Return [x, y] of the center of cell containing provided text 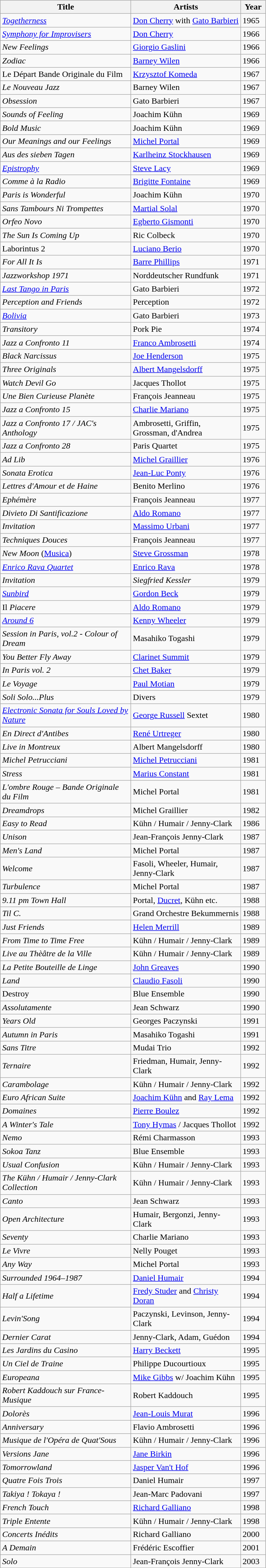
Mudai Trio [186, 1048]
Kenny Wheeler [186, 621]
Jane Birkin [186, 1454]
Robert Kaddouch [186, 1396]
Mike Gibbs w/ Joachim Kühn [186, 1377]
Sans Titre [66, 1048]
Zodiac [66, 61]
Stress [66, 774]
Joe Henderson [186, 356]
Pierre Boulez [186, 1111]
Euro African Suite [66, 1098]
Une Bien Curieuse Planète [66, 396]
Chet Baker [186, 670]
Versions Jane [66, 1454]
Years Old [66, 1021]
Techniques Douces [66, 540]
Ad Lib [66, 459]
Artists [186, 7]
Le Voyage [66, 684]
Frédéric Escoffier [186, 1548]
In Paris vol. 2 [66, 670]
New Feelings [66, 47]
1965 [253, 20]
Musique de l'Opéra de Quat'Sous [66, 1440]
Luciano Berio [186, 249]
Nelly Pouget [186, 1251]
Open Architecture [66, 1219]
Steve Grossman [186, 553]
Our Meanings and our Feelings [66, 141]
René Urtreger [186, 733]
Il Piacere [66, 607]
Robert Kaddouch sur France-Musique [66, 1396]
Giorgio Gaslini [186, 47]
Humair, Bergonzi, Jenny-Clark [186, 1219]
Live in Montreux [66, 747]
Epistrophy [66, 168]
Sunbird [66, 593]
John Greaves [186, 967]
Surrounded 1964–1987 [66, 1277]
Ambrosetti, Griffin, Grossman, d'Andrea [186, 428]
Turbulence [66, 887]
Til C. [66, 914]
Jean-Luc Ponty [186, 473]
Jenny-Clark, Adam, Guédon [186, 1337]
Autumn in Paris [66, 1034]
Gordon Beck [186, 593]
Last Tango in Paris [66, 289]
Three Originals [66, 369]
Flavio Ambrosetti [186, 1427]
Franco Ambrosetti [186, 342]
Le Départ Bande Originale du Film [66, 74]
Canto [66, 1201]
Ternaire [66, 1066]
Any Way [66, 1264]
Soli Solo...Plus [66, 697]
Watch Devil Go [66, 383]
A Demain [66, 1548]
L'ombre Rouge – Bande Originale du Film [66, 792]
Pork Pie [186, 329]
Seventy [66, 1237]
La Petite Bouteille de Linge [66, 967]
Men's Land [66, 850]
Usual Confusion [66, 1165]
Don Cherry [186, 34]
Egberto Gismonti [186, 222]
Nemo [66, 1138]
Don Cherry with Gato Barbieri [186, 20]
Harry Beckett [186, 1350]
Fasoli, Wheeler, Humair, Jenny-Clark [186, 869]
Sokoa Tanz [66, 1151]
Paul Motian [186, 684]
Divers [186, 697]
Title [66, 7]
Levin'Song [66, 1319]
Clarinet Summit [186, 657]
For All It Is [66, 262]
A Winter's Tale [66, 1124]
2000 [253, 1534]
George Russell Sextet [186, 715]
Anniversary [66, 1427]
Assolutamente [66, 1007]
1982 [253, 810]
You Better Fly Away [66, 657]
Divieto Di Santificazione [66, 513]
Les Jardins du Casino [66, 1350]
1973 [253, 316]
Enrico Rava [186, 567]
Comme à la Radio [66, 182]
Quatre Fois Trois [66, 1481]
Paris is Wonderful [66, 195]
New Moon (Musica) [66, 553]
The Sun Is Coming Up [66, 235]
Marius Constant [186, 774]
Le Nouveau Jazz [66, 87]
Benito Merlino [186, 486]
Ephémère [66, 500]
Solo [66, 1561]
Jean-Marc Padovani [186, 1494]
Land [66, 981]
Togetherness [66, 20]
Massimo Urbani [186, 526]
Martial Solal [186, 208]
Le Vivre [66, 1251]
Black Narcissus [66, 356]
Jacques Thollot [186, 383]
Claudio Fasoli [186, 981]
Fredy Studer and Christy Doran [186, 1295]
Helen Merrill [186, 927]
Domaines [66, 1111]
Welcome [66, 869]
Portal, Ducret, Kühn etc. [186, 900]
Transitory [66, 329]
Sans Tambours Ni Trompettes [66, 208]
Perception and Friends [66, 302]
The Kühn / Humair / Jenny-Clark Collection [66, 1183]
Sonata Erotica [66, 473]
Bolivia [66, 316]
Symphony for Improvisers [66, 34]
2001 [253, 1548]
Paczynski, Levinson, Jenny-Clark [186, 1319]
Destroy [66, 994]
Dreamdrops [66, 810]
Half a Lifetime [66, 1295]
9.11 pm Town Hall [66, 900]
French Touch [66, 1507]
En Direct d'Antibes [66, 733]
Live au Thèâtre de la Ville [66, 954]
Jasper Van't Hof [186, 1467]
Rémi Charmasson [186, 1138]
Easy to Read [66, 823]
Carambolage [66, 1084]
Friedman, Humair, Jenny-Clark [186, 1066]
Takiya ! Tokaya ! [66, 1494]
Enrico Rava Quartet [66, 567]
Jazz a Confronto 15 [66, 410]
Barre Phillips [186, 262]
Ric Colbeck [186, 235]
Jazz a Confronto 11 [66, 342]
Electronic Sonata for Souls Loved by Nature [66, 715]
Around 6 [66, 621]
Steve Lacy [186, 168]
Tomorrowland [66, 1467]
Norddeutscher Rundfunk [186, 275]
Bold Music [66, 128]
Perception [186, 302]
Georges Paczynski [186, 1021]
Paris Quartet [186, 446]
Jean-Louis Murat [186, 1414]
1986 [253, 823]
Concerts Inédits [66, 1534]
Dernier Carat [66, 1337]
Jazz a Confronto 28 [66, 446]
Year [253, 7]
Karlheinz Stockhausen [186, 154]
Joachim Kühn and Ray Lema [186, 1098]
Grand Orchestre Bekummernis [186, 914]
Tony Hymas / Jacques Thollot [186, 1124]
From Time to Time Free [66, 940]
Laborintus 2 [66, 249]
Krzysztof Komeda [186, 74]
Siegfried Kessler [186, 580]
Sounds of Feeling [66, 114]
Just Friends [66, 927]
Europeana [66, 1377]
Unison [66, 837]
Session in Paris, vol.2 - Colour of Dream [66, 639]
Dolorès [66, 1414]
Un Ciel de Traine [66, 1364]
Aus des sieben Tagen [66, 154]
Triple Entente [66, 1521]
Brigitte Fontaine [186, 182]
Philippe Ducourtioux [186, 1364]
Obsession [66, 101]
2003 [253, 1561]
Orfeo Novo [66, 222]
Jazzworkshop 1971 [66, 275]
Jazz a Confronto 17 / JAC's Anthology [66, 428]
Lettres d'Amour et de Haine [66, 486]
